Scan for the cell matching the given text and deliver its [x, y] coordinate at center. 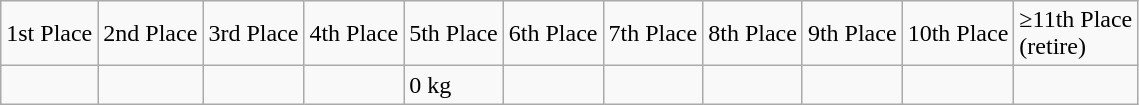
10th Place [958, 34]
6th Place [553, 34]
0 kg [454, 85]
2nd Place [150, 34]
5th Place [454, 34]
4th Place [354, 34]
9th Place [852, 34]
1st Place [50, 34]
8th Place [753, 34]
≥11th Place(retire) [1076, 34]
3rd Place [254, 34]
7th Place [653, 34]
